Detect which cell encompasses the target text, then output its [x, y] center coordinate. 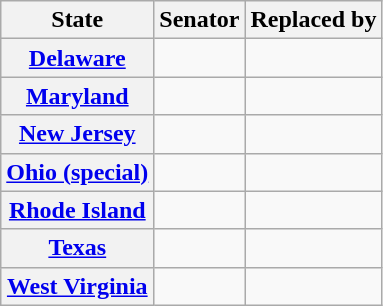
New Jersey [78, 134]
Delaware [78, 58]
Rhode Island [78, 210]
Maryland [78, 96]
West Virginia [78, 286]
Replaced by [314, 20]
Ohio (special) [78, 172]
Texas [78, 248]
State [78, 20]
Senator [200, 20]
